Return (x, y) of the center of cell containing provided text 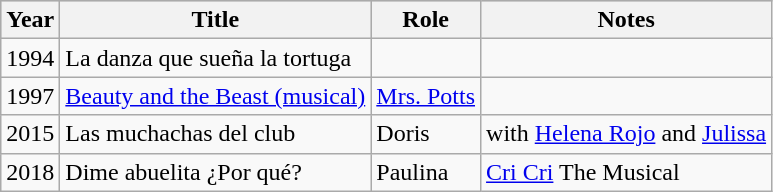
Las muchachas del club (216, 134)
1994 (30, 58)
2015 (30, 134)
Beauty and the Beast (musical) (216, 96)
2018 (30, 172)
1997 (30, 96)
Title (216, 20)
Cri Cri The Musical (626, 172)
Dime abuelita ¿Por qué? (216, 172)
with Helena Rojo and Julissa (626, 134)
Role (426, 20)
Year (30, 20)
Notes (626, 20)
La danza que sueña la tortuga (216, 58)
Doris (426, 134)
Paulina (426, 172)
Mrs. Potts (426, 96)
